Return the [X, Y] coordinate for the center point of the cell that contains the specified text.  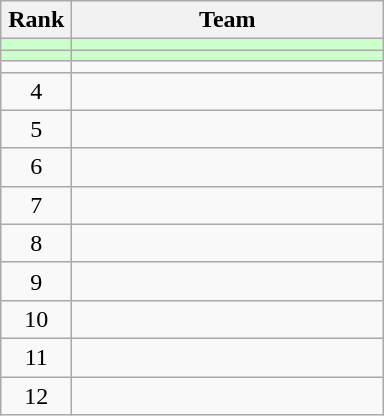
9 [36, 281]
8 [36, 243]
Team [228, 20]
5 [36, 129]
11 [36, 357]
12 [36, 395]
Rank [36, 20]
6 [36, 167]
10 [36, 319]
7 [36, 205]
4 [36, 91]
